Output the [X, Y] coordinate of the center of the cell containing the given text.  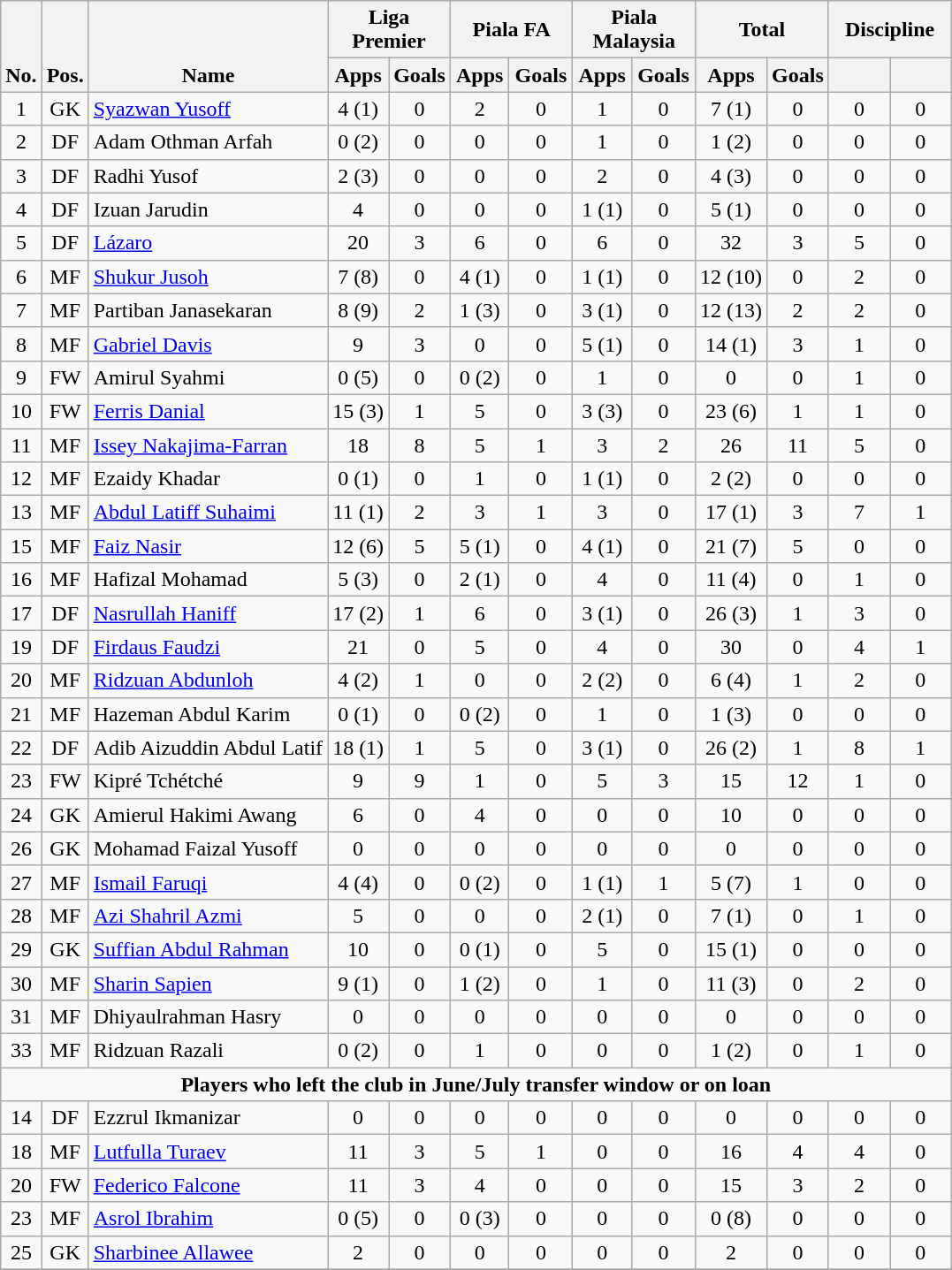
26 (2) [732, 748]
17 (2) [359, 613]
Gabriel Davis [208, 344]
27 [21, 882]
3 (3) [603, 411]
Discipline [889, 30]
25 [21, 1252]
2 (3) [359, 176]
13 [21, 513]
15 (1) [732, 949]
14 [21, 1118]
Issey Nakajima-Farran [208, 445]
Piala Malaysia [635, 30]
Ridzuan Abdunloh [208, 681]
21 (7) [732, 546]
17 [21, 613]
33 [21, 1051]
Sharin Sapien [208, 984]
Shukur Jusoh [208, 277]
Pos. [65, 46]
Nasrullah Haniff [208, 613]
5 (7) [732, 882]
Ridzuan Razali [208, 1051]
Syazwan Yusoff [208, 109]
Asrol Ibrahim [208, 1219]
Mohamad Faizal Yusoff [208, 848]
Abdul Latiff Suhaimi [208, 513]
Lázaro [208, 243]
Sharbinee Allawee [208, 1252]
Ismail Faruqi [208, 882]
32 [732, 243]
0 (3) [479, 1219]
17 (1) [732, 513]
Amirul Syahmi [208, 377]
31 [21, 1017]
Partiban Janasekaran [208, 310]
12 (13) [732, 310]
Faiz Nasir [208, 546]
23 (6) [732, 411]
4 (4) [359, 882]
Firdaus Faudzi [208, 647]
0 (8) [732, 1219]
No. [21, 46]
Liga Premier [389, 30]
11 (4) [732, 580]
Hazeman Abdul Karim [208, 714]
22 [21, 748]
Players who left the club in June/July transfer window or on loan [476, 1084]
Adam Othman Arfah [208, 142]
6 (4) [732, 681]
Dhiyaulrahman Hasry [208, 1017]
14 (1) [732, 344]
26 (3) [732, 613]
11 (1) [359, 513]
28 [21, 916]
Amierul Hakimi Awang [208, 815]
7 (8) [359, 277]
Piala FA [511, 30]
Lutfulla Turaev [208, 1152]
4 (2) [359, 681]
Ezzrul Ikmanizar [208, 1118]
5 (3) [359, 580]
8 (9) [359, 310]
Radhi Yusof [208, 176]
Suffian Abdul Rahman [208, 949]
11 (3) [732, 984]
Federico Falcone [208, 1185]
Kipré Tchétché [208, 781]
Total [762, 30]
4 (3) [732, 176]
29 [21, 949]
Azi Shahril Azmi [208, 916]
Hafizal Mohamad [208, 580]
18 (1) [359, 748]
9 (1) [359, 984]
15 (3) [359, 411]
Name [208, 46]
12 (10) [732, 277]
Izuan Jarudin [208, 209]
Adib Aizuddin Abdul Latif [208, 748]
24 [21, 815]
Ferris Danial [208, 411]
12 (6) [359, 546]
19 [21, 647]
Ezaidy Khadar [208, 479]
